From the cell containing the given text, extract its center point as [x, y] coordinate. 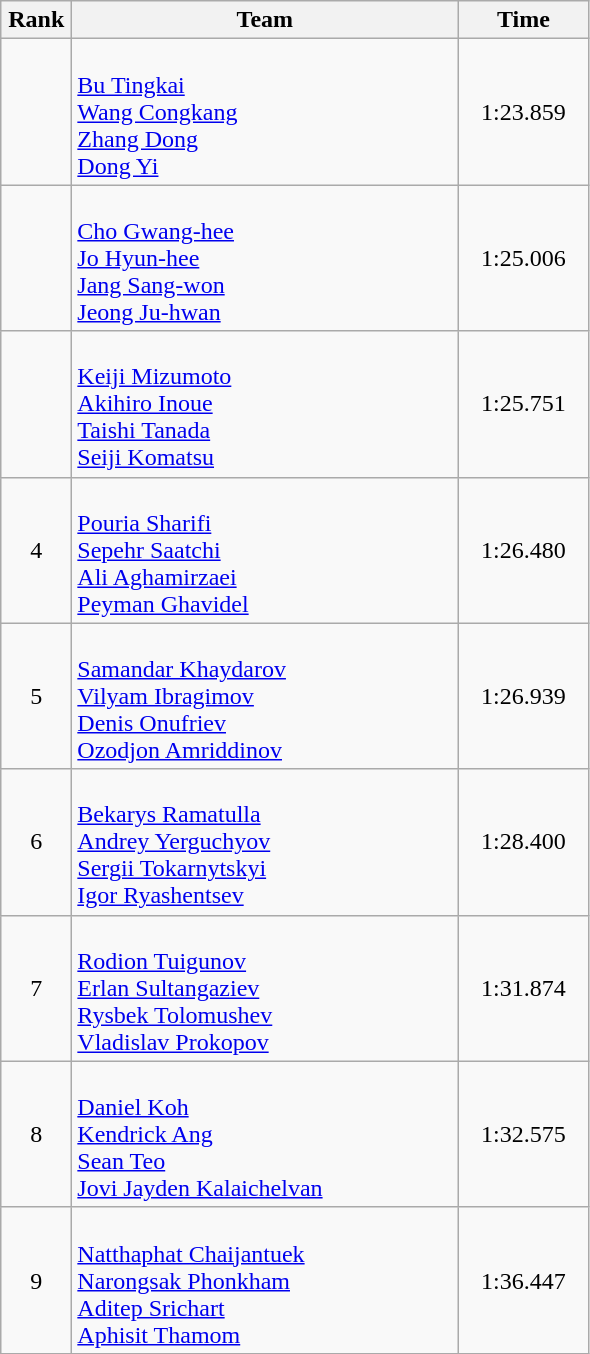
9 [36, 1280]
Bu TingkaiWang CongkangZhang DongDong Yi [265, 112]
1:26.480 [524, 550]
Time [524, 20]
Natthaphat ChaijantuekNarongsak PhonkhamAditep SrichartAphisit Thamom [265, 1280]
7 [36, 988]
Samandar KhaydarovVilyam IbragimovDenis OnufrievOzodjon Amriddinov [265, 696]
1:36.447 [524, 1280]
Team [265, 20]
1:25.006 [524, 258]
Bekarys RamatullaAndrey YerguchyovSergii TokarnytskyiIgor Ryashentsev [265, 842]
1:28.400 [524, 842]
6 [36, 842]
1:25.751 [524, 404]
5 [36, 696]
4 [36, 550]
1:31.874 [524, 988]
Rodion TuigunovErlan SultangazievRysbek TolomushevVladislav Prokopov [265, 988]
1:26.939 [524, 696]
1:23.859 [524, 112]
8 [36, 1134]
Keiji MizumotoAkihiro InoueTaishi TanadaSeiji Komatsu [265, 404]
Daniel KohKendrick AngSean TeoJovi Jayden Kalaichelvan [265, 1134]
Rank [36, 20]
1:32.575 [524, 1134]
Cho Gwang-heeJo Hyun-heeJang Sang-wonJeong Ju-hwan [265, 258]
Pouria SharifiSepehr SaatchiAli AghamirzaeiPeyman Ghavidel [265, 550]
